Identify which cell holds the provided text, then report its (X, Y) central coordinate. 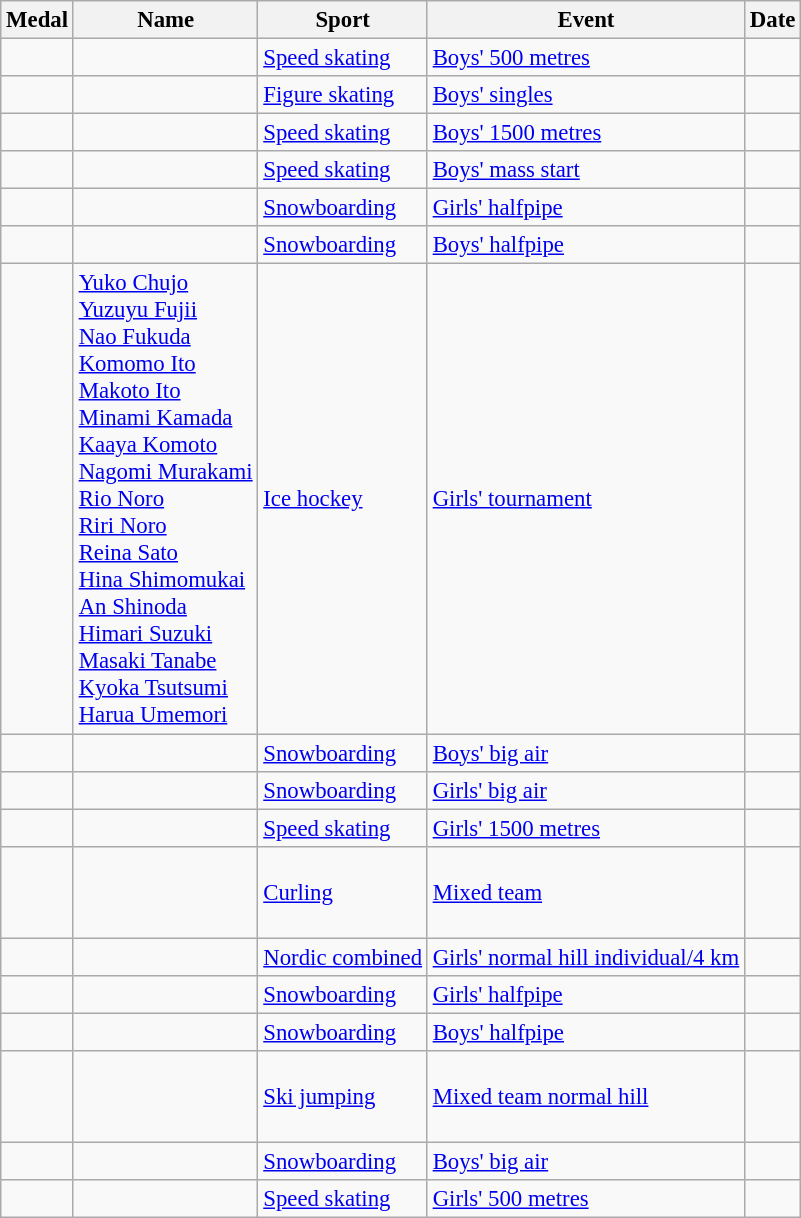
Figure skating (342, 95)
Date (773, 20)
Mixed team normal hill (586, 1097)
Girls' big air (586, 790)
Mixed team (586, 892)
Boys' singles (586, 95)
Boys' 500 metres (586, 58)
Girls' 1500 metres (586, 828)
Nordic combined (342, 957)
Girls' 500 metres (586, 1199)
Curling (342, 892)
Boys' mass start (586, 170)
Ice hockey (342, 499)
Ski jumping (342, 1097)
Name (166, 20)
Girls' tournament (586, 499)
Boys' 1500 metres (586, 133)
Girls' normal hill individual/4 km (586, 957)
Medal (38, 20)
Sport (342, 20)
Event (586, 20)
